For the text-containing cell, return its midpoint in (X, Y) coordinate format. 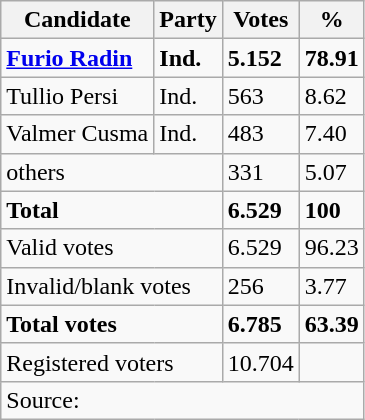
5.07 (332, 172)
Votes (260, 20)
63.39 (332, 324)
Valmer Cusma (78, 134)
10.704 (260, 362)
96.23 (332, 248)
3.77 (332, 286)
8.62 (332, 96)
563 (260, 96)
78.91 (332, 58)
483 (260, 134)
Party (188, 20)
7.40 (332, 134)
Furio Radin (78, 58)
Candidate (78, 20)
256 (260, 286)
100 (332, 210)
Source: (183, 400)
Total votes (112, 324)
Total (112, 210)
Invalid/blank votes (112, 286)
5.152 (260, 58)
6.785 (260, 324)
Registered voters (112, 362)
others (112, 172)
Valid votes (112, 248)
Tullio Persi (78, 96)
% (332, 20)
331 (260, 172)
